Provide the (x, y) coordinate of the cell's center where the given text is located.  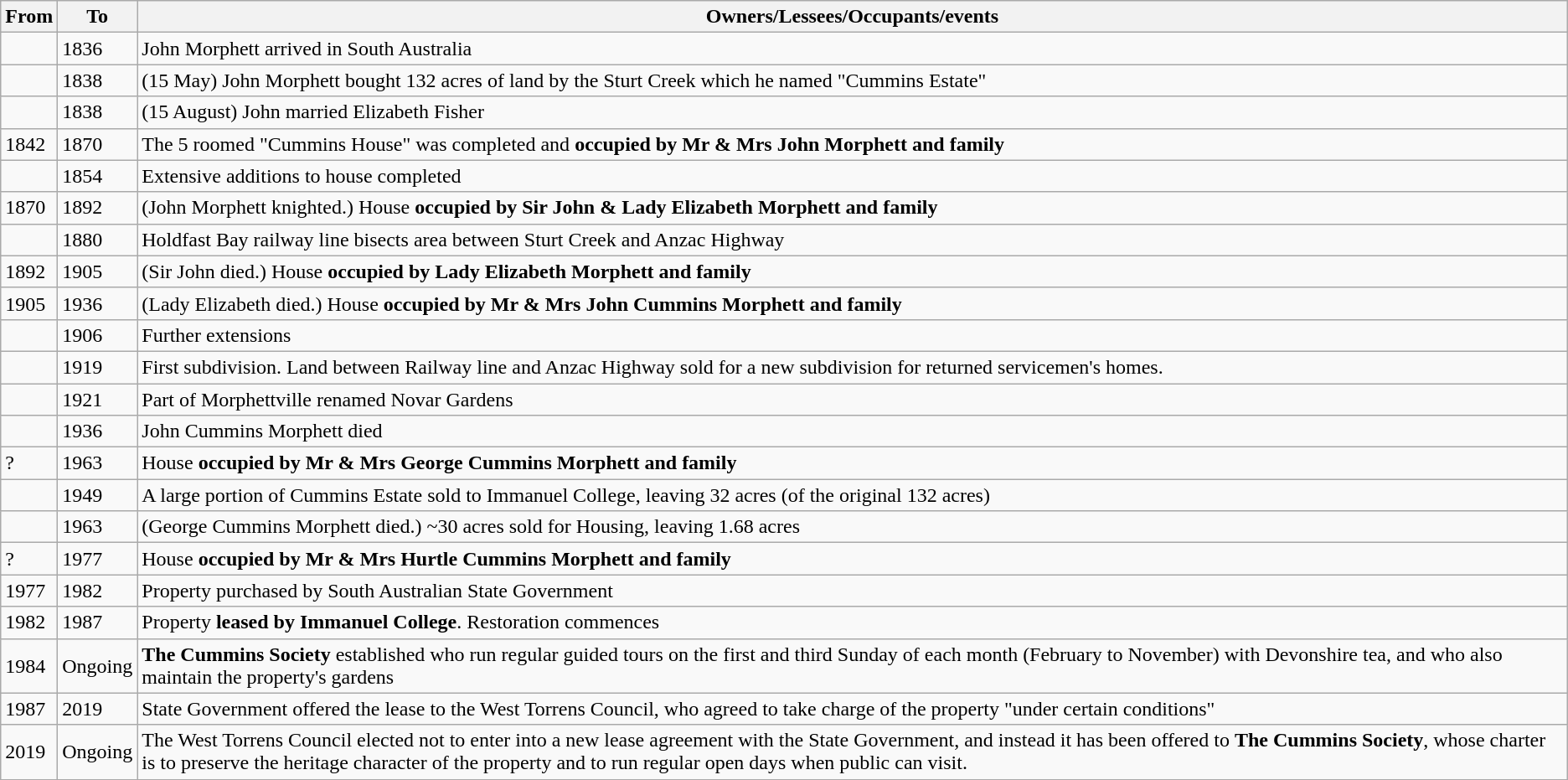
1842 (29, 144)
House occupied by Mr & Mrs Hurtle Cummins Morphett and family (853, 559)
1919 (97, 367)
1854 (97, 176)
The 5 roomed "Cummins House" was completed and occupied by Mr & Mrs John Morphett and family (853, 144)
Property purchased by South Australian State Government (853, 591)
1906 (97, 335)
1880 (97, 240)
To (97, 17)
Part of Morphettville renamed Novar Gardens (853, 400)
(Sir John died.) House occupied by Lady Elizabeth Morphett and family (853, 271)
Property leased by Immanuel College. Restoration commences (853, 622)
(George Cummins Morphett died.) ~30 acres sold for Housing, leaving 1.68 acres (853, 527)
1949 (97, 495)
John Morphett arrived in South Australia (853, 49)
Holdfast Bay railway line bisects area between Sturt Creek and Anzac Highway (853, 240)
John Cummins Morphett died (853, 431)
State Government offered the lease to the West Torrens Council, who agreed to take charge of the property "under certain conditions" (853, 709)
From (29, 17)
A large portion of Cummins Estate sold to Immanuel College, leaving 32 acres (of the original 132 acres) (853, 495)
(15 May) John Morphett bought 132 acres of land by the Sturt Creek which he named "Cummins Estate" (853, 80)
First subdivision. Land between Railway line and Anzac Highway sold for a new subdivision for returned servicemen's homes. (853, 367)
(John Morphett knighted.) House occupied by Sir John & Lady Elizabeth Morphett and family (853, 208)
Further extensions (853, 335)
(15 August) John married Elizabeth Fisher (853, 112)
Owners/Lessees/Occupants/events (853, 17)
1984 (29, 665)
(Lady Elizabeth died.) House occupied by Mr & Mrs John Cummins Morphett and family (853, 303)
1921 (97, 400)
House occupied by Mr & Mrs George Cummins Morphett and family (853, 463)
1836 (97, 49)
Extensive additions to house completed (853, 176)
